Scan for the cell matching the given text and deliver its (X, Y) coordinate at center. 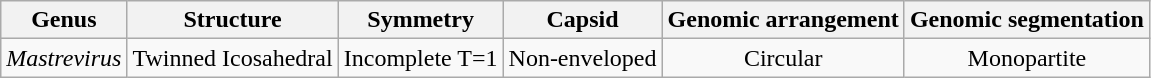
Genomic arrangement (783, 20)
Circular (783, 58)
Structure (232, 20)
Twinned Icosahedral (232, 58)
Incomplete T=1 (420, 58)
Genomic segmentation (1026, 20)
Genus (64, 20)
Monopartite (1026, 58)
Symmetry (420, 20)
Capsid (582, 20)
Mastrevirus (64, 58)
Non-enveloped (582, 58)
